Extract the [X, Y] coordinate from the center of the cell holding the provided text.  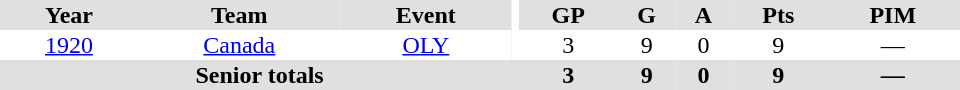
Team [240, 15]
Canada [240, 45]
OLY [426, 45]
Year [69, 15]
Pts [778, 15]
PIM [893, 15]
A [704, 15]
Senior totals [260, 75]
GP [568, 15]
G [646, 15]
1920 [69, 45]
Event [426, 15]
